Determine the [x, y] coordinate at the center of the cell enclosing the given text.  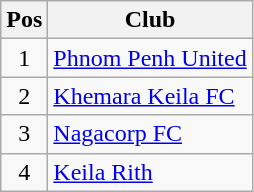
Phnom Penh United [150, 58]
Club [150, 20]
Pos [24, 20]
Khemara Keila FC [150, 96]
4 [24, 172]
Nagacorp FC [150, 134]
1 [24, 58]
2 [24, 96]
Keila Rith [150, 172]
3 [24, 134]
